Pinpoint the cell where the given text exists, returning its (X, Y) midpoint coordinate. 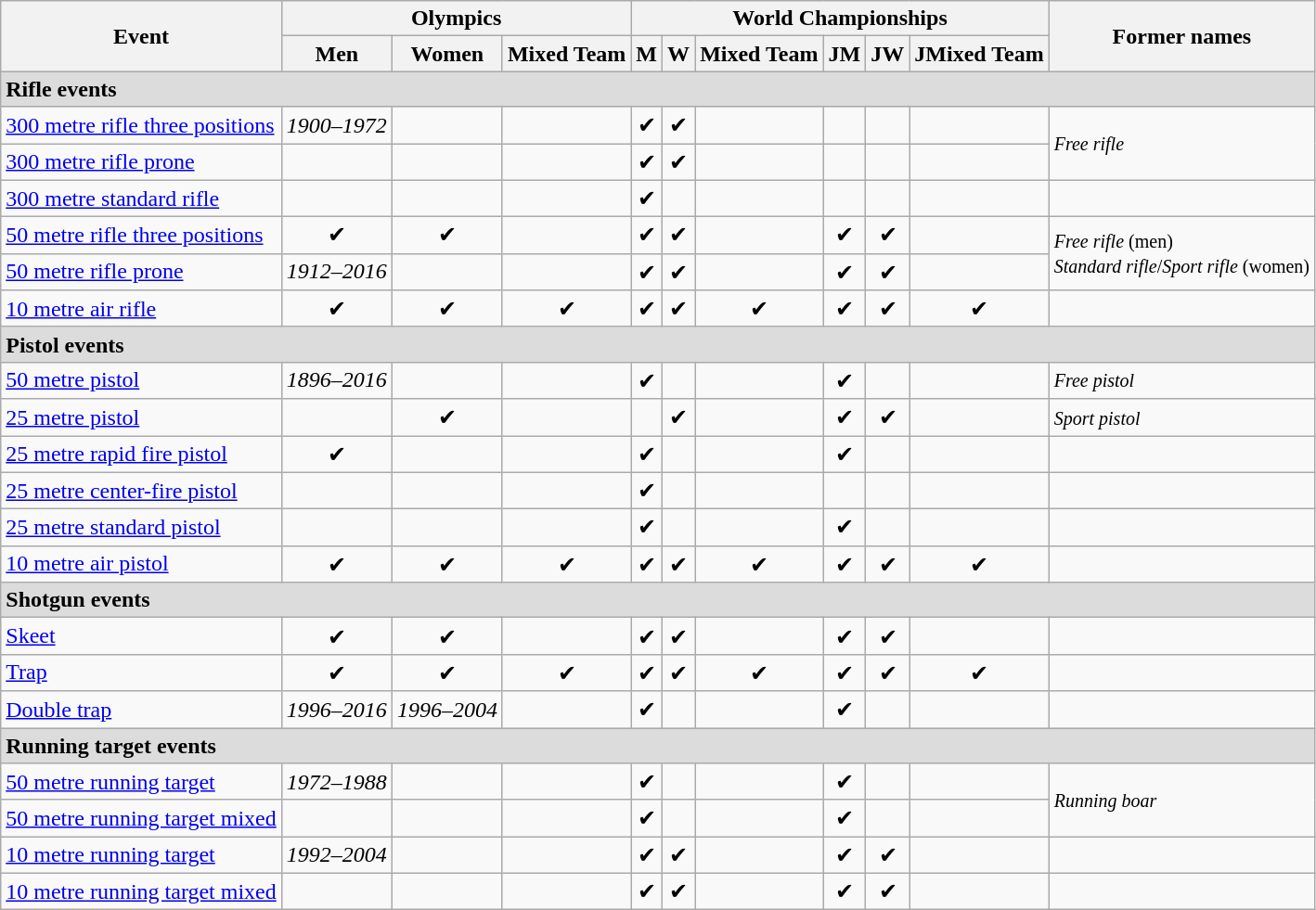
Running target events (658, 745)
1996–2004 (447, 710)
JM (845, 54)
Women (447, 54)
50 metre running target (141, 782)
300 metre rifle three positions (141, 125)
1896–2016 (336, 380)
1972–1988 (336, 782)
1996–2016 (336, 710)
10 metre air pistol (141, 564)
10 metre air rifle (141, 309)
10 metre running target mixed (141, 891)
1992–2004 (336, 855)
W (679, 54)
JW (887, 54)
Sport pistol (1181, 417)
Free pistol (1181, 380)
Free rifle (1181, 143)
Trap (141, 673)
50 metre rifle three positions (141, 236)
1912–2016 (336, 272)
50 metre rifle prone (141, 272)
50 metre pistol (141, 380)
10 metre running target (141, 855)
Skeet (141, 636)
Running boar (1181, 800)
Free rifle (men)Standard rifle/Sport rifle (women) (1181, 254)
300 metre rifle prone (141, 161)
300 metre standard rifle (141, 199)
25 metre standard pistol (141, 528)
25 metre pistol (141, 417)
Rifle events (658, 89)
50 metre running target mixed (141, 818)
25 metre center-fire pistol (141, 491)
Event (141, 36)
Former names (1181, 36)
Double trap (141, 710)
JMixed Team (979, 54)
M (647, 54)
Men (336, 54)
World Championships (840, 19)
25 metre rapid fire pistol (141, 455)
Shotgun events (658, 600)
1900–1972 (336, 125)
Olympics (457, 19)
Pistol events (658, 344)
